Determine the [x, y] coordinate at the center of the cell enclosing the given text.  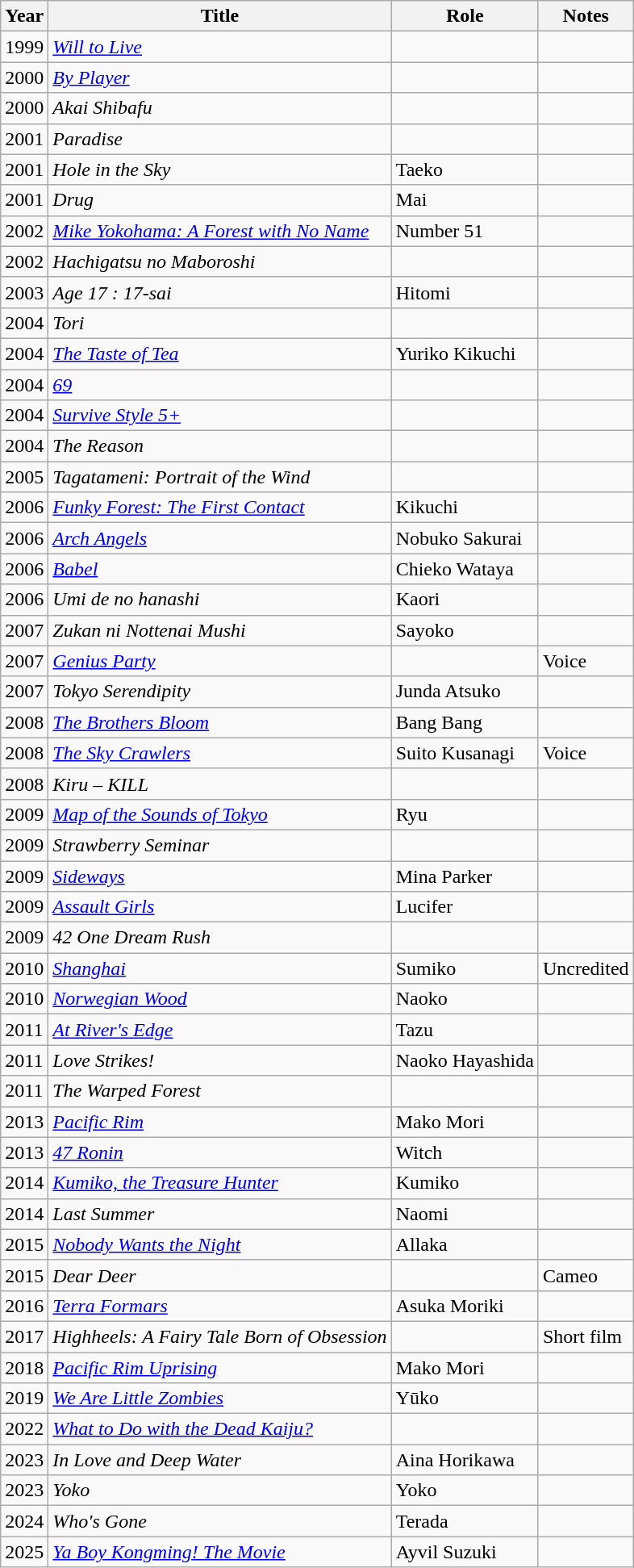
Asuka Moriki [465, 1306]
Ayvil Suzuki [465, 1552]
2024 [24, 1521]
The Taste of Tea [219, 353]
Dear Deer [219, 1275]
Yuriko Kikuchi [465, 353]
2016 [24, 1306]
Ya Boy Kongming! The Movie [219, 1552]
2005 [24, 477]
Taeko [465, 169]
Role [465, 16]
Akai Shibafu [219, 108]
Mai [465, 200]
Kumiko [465, 1183]
Last Summer [219, 1214]
Norwegian Wood [219, 999]
Uncredited [586, 968]
Highheels: A Fairy Tale Born of Obsession [219, 1336]
Yūko [465, 1399]
At River's Edge [219, 1030]
47 Ronin [219, 1152]
The Sky Crawlers [219, 753]
By Player [219, 77]
2017 [24, 1336]
2003 [24, 292]
42 One Dream Rush [219, 938]
Strawberry Seminar [219, 845]
Bang Bang [465, 722]
Year [24, 16]
1999 [24, 47]
Terada [465, 1521]
Witch [465, 1152]
Notes [586, 16]
Love Strikes! [219, 1060]
Hole in the Sky [219, 169]
Assault Girls [219, 907]
Naomi [465, 1214]
Tazu [465, 1030]
Survive Style 5+ [219, 416]
The Warped Forest [219, 1091]
Aina Horikawa [465, 1460]
Cameo [586, 1275]
Age 17 : 17-sai [219, 292]
Zukan ni Nottenai Mushi [219, 630]
Suito Kusanagi [465, 753]
Nobuko Sakurai [465, 538]
Mike Yokohama: A Forest with No Name [219, 231]
Kikuchi [465, 508]
Who's Gone [219, 1521]
Chieko Wataya [465, 569]
Nobody Wants the Night [219, 1244]
Number 51 [465, 231]
2019 [24, 1399]
Shanghai [219, 968]
Lucifer [465, 907]
Sideways [219, 876]
Kiru – KILL [219, 784]
In Love and Deep Water [219, 1460]
Sumiko [465, 968]
What to Do with the Dead Kaiju? [219, 1429]
We Are Little Zombies [219, 1399]
Hitomi [465, 292]
Kaori [465, 600]
Umi de no hanashi [219, 600]
2022 [24, 1429]
2018 [24, 1368]
Hachigatsu no Maboroshi [219, 261]
Terra Formars [219, 1306]
Drug [219, 200]
Junda Atsuko [465, 692]
Naoko Hayashida [465, 1060]
Arch Angels [219, 538]
Title [219, 16]
The Reason [219, 446]
Babel [219, 569]
Tagatameni: Portrait of the Wind [219, 477]
The Brothers Bloom [219, 722]
Paradise [219, 139]
2025 [24, 1552]
Tori [219, 323]
Allaka [465, 1244]
Mina Parker [465, 876]
Genius Party [219, 661]
Short film [586, 1336]
Ryu [465, 814]
Funky Forest: The First Contact [219, 508]
Tokyo Serendipity [219, 692]
Map of the Sounds of Tokyo [219, 814]
Kumiko, the Treasure Hunter [219, 1183]
Pacific Rim [219, 1122]
Pacific Rim Uprising [219, 1368]
Naoko [465, 999]
Will to Live [219, 47]
69 [219, 385]
Sayoko [465, 630]
